Return (X, Y) of the center of cell containing provided text 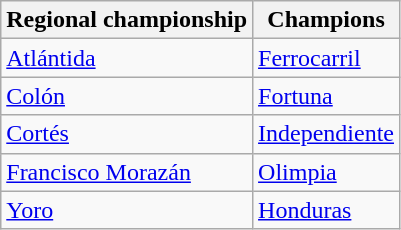
Regional championship (127, 20)
Olimpia (326, 172)
Francisco Morazán (127, 172)
Colón (127, 96)
Champions (326, 20)
Atlántida (127, 58)
Ferrocarril (326, 58)
Cortés (127, 134)
Fortuna (326, 96)
Honduras (326, 210)
Yoro (127, 210)
Independiente (326, 134)
